Determine the [x, y] coordinate at the center of the cell enclosing the given text.  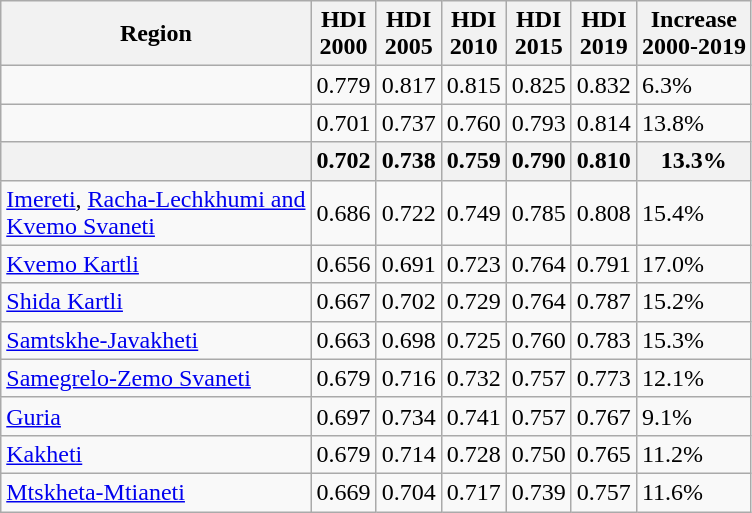
0.723 [474, 264]
0.656 [344, 264]
12.1% [694, 378]
0.725 [474, 340]
0.739 [538, 492]
0.759 [474, 161]
0.808 [604, 212]
0.767 [604, 416]
11.6% [694, 492]
0.737 [408, 123]
17.0% [694, 264]
0.817 [408, 85]
0.729 [474, 302]
HDI2000 [344, 34]
0.832 [604, 85]
0.734 [408, 416]
15.2% [694, 302]
0.732 [474, 378]
0.701 [344, 123]
0.717 [474, 492]
0.785 [538, 212]
Shida Kartli [156, 302]
0.815 [474, 85]
0.783 [604, 340]
0.698 [408, 340]
0.779 [344, 85]
0.704 [408, 492]
0.686 [344, 212]
Mtskheta-Mtianeti [156, 492]
0.667 [344, 302]
0.697 [344, 416]
15.3% [694, 340]
Samegrelo-Zemo Svaneti [156, 378]
Kakheti [156, 454]
0.716 [408, 378]
11.2% [694, 454]
Imereti, Racha-Lechkhumi andKvemo Svaneti [156, 212]
0.787 [604, 302]
0.714 [408, 454]
0.750 [538, 454]
0.814 [604, 123]
HDI2019 [604, 34]
HDI2005 [408, 34]
0.790 [538, 161]
0.793 [538, 123]
0.663 [344, 340]
0.791 [604, 264]
0.825 [538, 85]
0.749 [474, 212]
13.3% [694, 161]
Guria [156, 416]
Kvemo Kartli [156, 264]
Region [156, 34]
6.3% [694, 85]
0.741 [474, 416]
0.722 [408, 212]
Samtskhe-Javakheti [156, 340]
0.728 [474, 454]
0.810 [604, 161]
HDI2010 [474, 34]
0.691 [408, 264]
Increase2000-2019 [694, 34]
13.8% [694, 123]
0.669 [344, 492]
0.773 [604, 378]
0.738 [408, 161]
15.4% [694, 212]
0.765 [604, 454]
HDI2015 [538, 34]
9.1% [694, 416]
